Capture the cell that displays the provided text and extract its [X, Y] central coordinate. 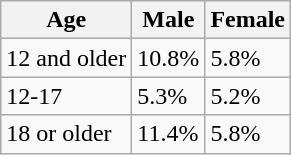
11.4% [168, 134]
12 and older [66, 58]
5.2% [248, 96]
18 or older [66, 134]
Age [66, 20]
5.3% [168, 96]
12-17 [66, 96]
Male [168, 20]
10.8% [168, 58]
Female [248, 20]
